Pinpoint the cell where the given text exists, returning its (x, y) midpoint coordinate. 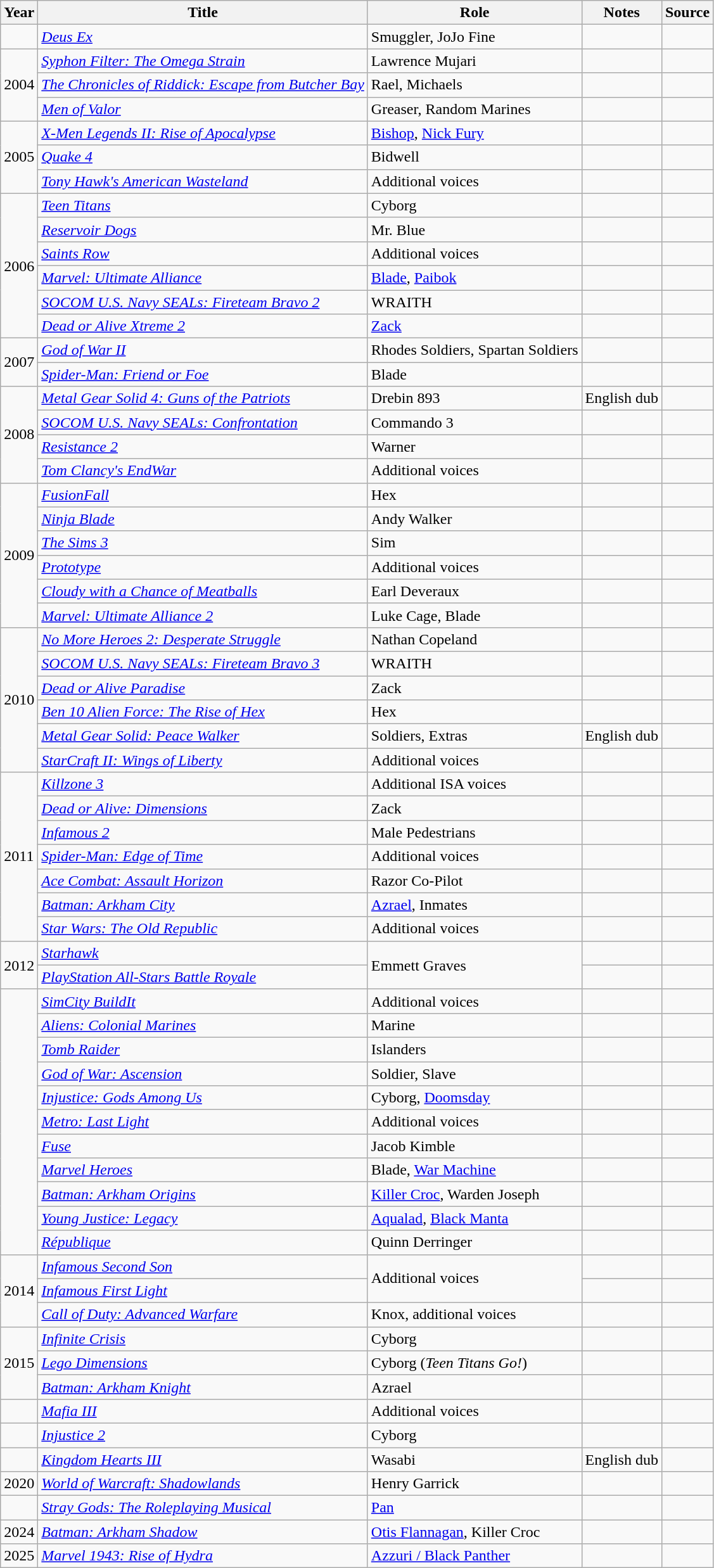
Stray Gods: The Roleplaying Musical (203, 1508)
2006 (19, 265)
Batman: Arkham City (203, 905)
2012 (19, 965)
Spider-Man: Edge of Time (203, 857)
Mr. Blue (475, 229)
Ninja Blade (203, 519)
Quinn Derringer (475, 1242)
Cyborg, Doomsday (475, 1098)
Kingdom Hearts III (203, 1459)
Tom Clancy's EndWar (203, 471)
Metal Gear Solid: Peace Walker (203, 736)
Commando 3 (475, 423)
Islanders (475, 1049)
Drebin 893 (475, 398)
Nathan Copeland (475, 639)
Greaser, Random Marines (475, 109)
Call of Duty: Advanced Warfare (203, 1315)
2007 (19, 362)
Earl Deveraux (475, 591)
Title (203, 13)
Men of Valor (203, 109)
Wasabi (475, 1459)
God of War: Ascension (203, 1074)
Starhawk (203, 953)
Rhodes Soldiers, Spartan Soldiers (475, 350)
Marvel 1943: Rise of Hydra (203, 1556)
Pan (475, 1508)
Reservoir Dogs (203, 229)
Marvel: Ultimate Alliance (203, 277)
Dead or Alive Paradise (203, 687)
The Chronicles of Riddick: Escape from Butcher Bay (203, 85)
Soldiers, Extras (475, 736)
Saints Row (203, 253)
Metal Gear Solid 4: Guns of the Patriots (203, 398)
2009 (19, 555)
Infamous First Light (203, 1291)
Source (687, 13)
Additional ISA voices (475, 784)
Metro: Last Light (203, 1122)
Injustice 2 (203, 1435)
Marvel: Ultimate Alliance 2 (203, 615)
Marvel Heroes (203, 1170)
Resistance 2 (203, 447)
Dead or Alive: Dimensions (203, 808)
2010 (19, 699)
Cyborg (Teen Titans Go!) (475, 1363)
Star Wars: The Old Republic (203, 929)
Henry Garrick (475, 1484)
Mafia III (203, 1411)
Andy Walker (475, 519)
World of Warcraft: Shadowlands (203, 1484)
Young Justice: Legacy (203, 1218)
The Sims 3 (203, 543)
X-Men Legends II: Rise of Apocalypse (203, 133)
SOCOM U.S. Navy SEALs: Fireteam Bravo 3 (203, 663)
Batman: Arkham Knight (203, 1387)
2025 (19, 1556)
Year (19, 13)
2004 (19, 85)
Ben 10 Alien Force: The Rise of Hex (203, 712)
Sim (475, 543)
Azrael (475, 1387)
Rael, Michaels (475, 85)
Deus Ex (203, 37)
Teen Titans (203, 205)
Aqualad, Black Manta (475, 1218)
SOCOM U.S. Navy SEALs: Fireteam Bravo 2 (203, 302)
Bidwell (475, 157)
Male Pedestrians (475, 832)
Syphon Filter: The Omega Strain (203, 61)
République (203, 1242)
2011 (19, 857)
Fuse (203, 1146)
Emmett Graves (475, 965)
Infinite Crisis (203, 1339)
Marine (475, 1025)
Soldier, Slave (475, 1074)
Batman: Arkham Shadow (203, 1532)
PlayStation All-Stars Battle Royale (203, 977)
Azzuri / Black Panther (475, 1556)
Spider-Man: Friend or Foe (203, 374)
Quake 4 (203, 157)
Blade, Paibok (475, 277)
Aliens: Colonial Marines (203, 1025)
SOCOM U.S. Navy SEALs: Confrontation (203, 423)
Blade (475, 374)
Cloudy with a Chance of Meatballs (203, 591)
StarCraft II: Wings of Liberty (203, 760)
2005 (19, 157)
Warner (475, 447)
2024 (19, 1532)
2014 (19, 1291)
Lawrence Mujari (475, 61)
God of War II (203, 350)
Knox, additional voices (475, 1315)
Bishop, Nick Fury (475, 133)
SimCity BuildIt (203, 1001)
Dead or Alive Xtreme 2 (203, 326)
Smuggler, JoJo Fine (475, 37)
Blade, War Machine (475, 1170)
FusionFall (203, 495)
Killzone 3 (203, 784)
2020 (19, 1484)
Ace Combat: Assault Horizon (203, 881)
Infamous 2 (203, 832)
No More Heroes 2: Desperate Struggle (203, 639)
Infamous Second Son (203, 1266)
Role (475, 13)
Batman: Arkham Origins (203, 1194)
Killer Croc, Warden Joseph (475, 1194)
Notes (622, 13)
2015 (19, 1363)
Jacob Kimble (475, 1146)
Razor Co-Pilot (475, 881)
Lego Dimensions (203, 1363)
Prototype (203, 567)
Otis Flannagan, Killer Croc (475, 1532)
Luke Cage, Blade (475, 615)
Injustice: Gods Among Us (203, 1098)
2008 (19, 435)
Tony Hawk's American Wasteland (203, 181)
Azrael, Inmates (475, 905)
Tomb Raider (203, 1049)
